Scan for the cell matching the given text and deliver its (x, y) coordinate at center. 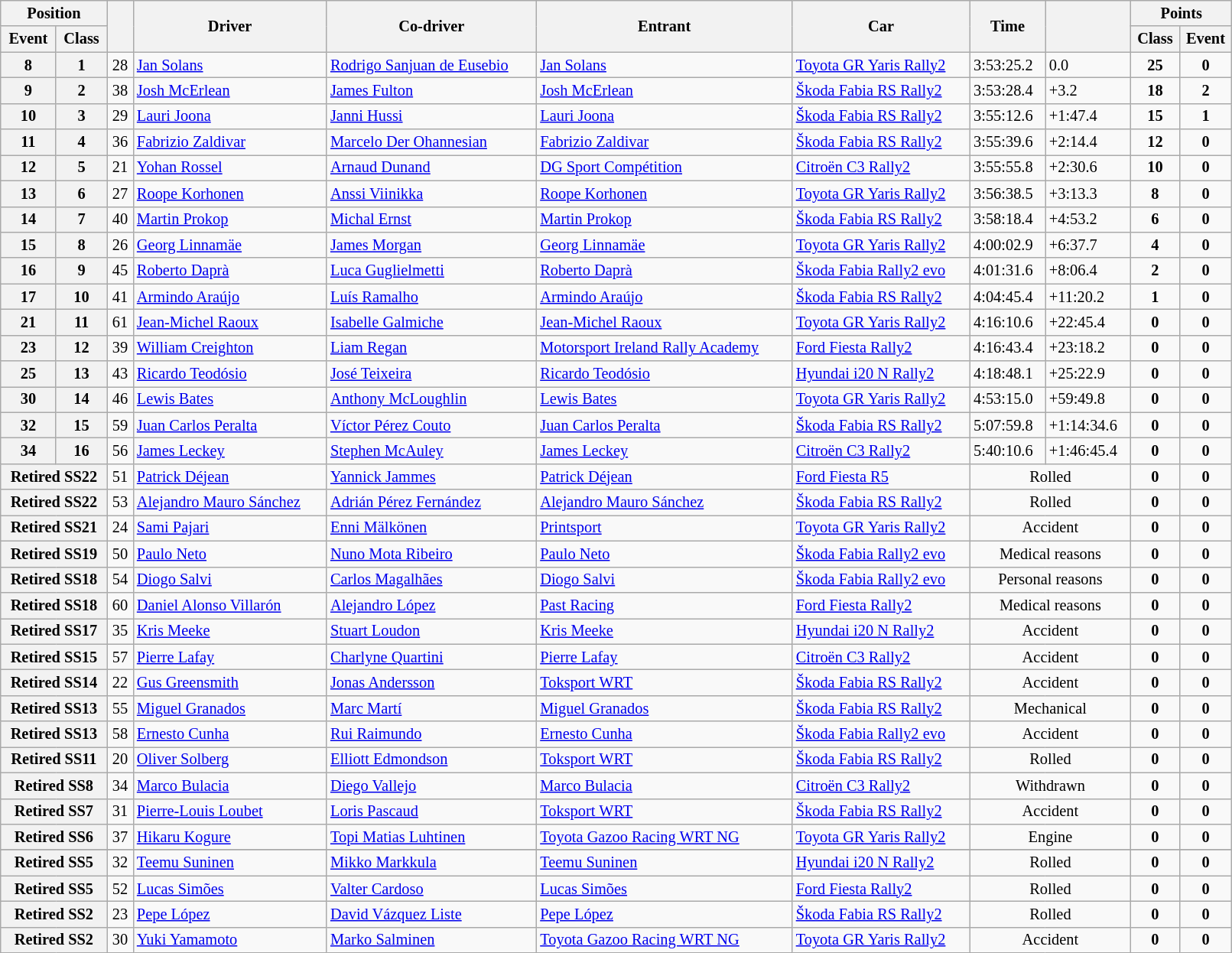
45 (120, 271)
Luca Guglielmetti (431, 271)
Car (881, 26)
Marcelo Der Ohannesian (431, 142)
Carlos Magalhães (431, 580)
Jonas Andersson (431, 682)
43 (120, 374)
+59:49.8 (1088, 399)
Alejandro López (431, 605)
+2:14.4 (1088, 142)
Retired SS7 (54, 812)
Stephen McAuley (431, 450)
4:16:43.4 (1008, 348)
Elliott Edmondson (431, 759)
4:53:15.0 (1008, 399)
54 (120, 580)
Janni Hussi (431, 116)
Marko Salminen (431, 940)
Isabelle Galmiche (431, 322)
Withdrawn (1050, 785)
Oliver Solberg (229, 759)
Retired SS19 (54, 554)
Luís Ramalho (431, 297)
28 (120, 65)
Liam Regan (431, 348)
+2:30.6 (1088, 168)
41 (120, 297)
22 (120, 682)
Anthony McLoughlin (431, 399)
46 (120, 399)
+23:18.2 (1088, 348)
52 (120, 889)
Yannick Jammes (431, 476)
+25:22.9 (1088, 374)
38 (120, 90)
18 (1155, 90)
Sami Pajari (229, 528)
40 (120, 220)
Co-driver (431, 26)
3:55:12.6 (1008, 116)
27 (120, 194)
Rodrigo Sanjuan de Eusebio (431, 65)
+8:06.4 (1088, 271)
+6:37.7 (1088, 245)
+1:46:45.4 (1088, 450)
+3:13.3 (1088, 194)
Nuno Mota Ribeiro (431, 554)
Rui Raimundo (431, 734)
Loris Pascaud (431, 812)
3 (81, 116)
José Teixeira (431, 374)
Retired SS15 (54, 657)
Charlyne Quartini (431, 657)
Diego Vallejo (431, 785)
53 (120, 503)
3:58:18.4 (1008, 220)
4:01:31.6 (1008, 271)
0.0 (1088, 65)
4:04:45.4 (1008, 297)
3:53:28.4 (1008, 90)
Retired SS8 (54, 785)
35 (120, 631)
59 (120, 425)
3:53:25.2 (1008, 65)
58 (120, 734)
Adrián Pérez Fernández (431, 503)
60 (120, 605)
+22:45.4 (1088, 322)
Ford Fiesta R5 (881, 476)
50 (120, 554)
Yuki Yamamoto (229, 940)
Mechanical (1050, 708)
Engine (1050, 837)
3:55:39.6 (1008, 142)
+4:53.2 (1088, 220)
Points (1182, 13)
Driver (229, 26)
5:40:10.6 (1008, 450)
4:18:48.1 (1008, 374)
Arnaud Dunand (431, 168)
Hikaru Kogure (229, 837)
Gus Greensmith (229, 682)
61 (120, 322)
Daniel Alonso Villarón (229, 605)
Retired SS6 (54, 837)
3:56:38.5 (1008, 194)
7 (81, 220)
DG Sport Compétition (664, 168)
55 (120, 708)
Position (54, 13)
Retired SS21 (54, 528)
Víctor Pérez Couto (431, 425)
5:07:59.8 (1008, 425)
Past Racing (664, 605)
Pierre-Louis Loubet (229, 812)
Valter Cardoso (431, 889)
17 (28, 297)
Enni Mälkönen (431, 528)
Mikko Markkula (431, 863)
Yohan Rossel (229, 168)
Time (1008, 26)
56 (120, 450)
39 (120, 348)
Michal Ernst (431, 220)
31 (120, 812)
Motorsport Ireland Rally Academy (664, 348)
Marc Martí (431, 708)
4:00:02.9 (1008, 245)
Entrant (664, 26)
57 (120, 657)
36 (120, 142)
51 (120, 476)
Retired SS17 (54, 631)
Topi Matias Luhtinen (431, 837)
Printsport (664, 528)
David Vázquez Liste (431, 914)
+3.2 (1088, 90)
+1:14:34.6 (1088, 425)
Stuart Loudon (431, 631)
5 (81, 168)
29 (120, 116)
26 (120, 245)
4:16:10.6 (1008, 322)
24 (120, 528)
20 (120, 759)
37 (120, 837)
Retired SS11 (54, 759)
William Creighton (229, 348)
Anssi Viinikka (431, 194)
Personal reasons (1050, 580)
Retired SS14 (54, 682)
James Morgan (431, 245)
+11:20.2 (1088, 297)
James Fulton (431, 90)
3:55:55.8 (1008, 168)
+1:47.4 (1088, 116)
